Capture the cell that displays the provided text and extract its [X, Y] central coordinate. 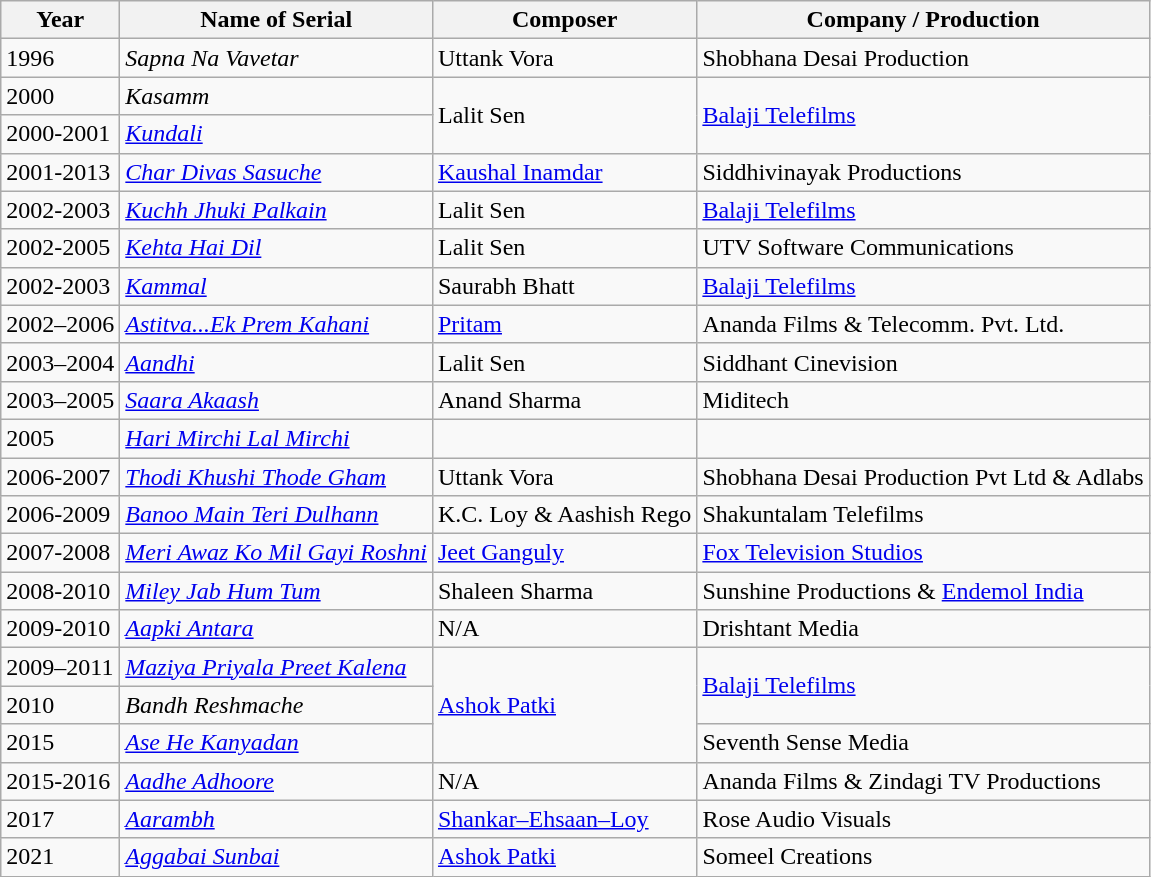
Saara Akaash [276, 400]
Shakuntalam Telefilms [923, 515]
2006-2009 [60, 515]
Shobhana Desai Production Pvt Ltd & Adlabs [923, 477]
2010 [60, 705]
2008-2010 [60, 591]
Company / Production [923, 20]
Pritam [564, 324]
Someel Creations [923, 857]
2002–2006 [60, 324]
2002-2005 [60, 248]
2021 [60, 857]
Sunshine Productions & Endemol India [923, 591]
Banoo Main Teri Dulhann [276, 515]
Kaushal Inamdar [564, 172]
Meri Awaz Ko Mil Gayi Roshni [276, 553]
2017 [60, 819]
Anand Sharma [564, 400]
Ananda Films & Telecomm. Pvt. Ltd. [923, 324]
UTV Software Communications [923, 248]
Aggabai Sunbai [276, 857]
2015-2016 [60, 781]
2006-2007 [60, 477]
Miley Jab Hum Tum [276, 591]
2009–2011 [60, 667]
Aandhi [276, 362]
Char Divas Sasuche [276, 172]
Aarambh [276, 819]
2000 [60, 96]
Miditech [923, 400]
Siddhant Cinevision [923, 362]
Aapki Antara [276, 629]
Drishtant Media [923, 629]
2003–2005 [60, 400]
Ase He Kanyadan [276, 743]
Thodi Khushi Thode Gham [276, 477]
Hari Mirchi Lal Mirchi [276, 438]
2000-2001 [60, 134]
2005 [60, 438]
2015 [60, 743]
Shankar–Ehsaan–Loy [564, 819]
2003–2004 [60, 362]
Astitva...Ek Prem Kahani [276, 324]
Year [60, 20]
Bandh Reshmache [276, 705]
K.C. Loy & Aashish Rego [564, 515]
Sapna Na Vavetar [276, 58]
Jeet Ganguly [564, 553]
Name of Serial [276, 20]
Fox Television Studios [923, 553]
Rose Audio Visuals [923, 819]
Shaleen Sharma [564, 591]
Composer [564, 20]
Kundali [276, 134]
2001-2013 [60, 172]
Ananda Films & Zindagi TV Productions [923, 781]
Saurabh Bhatt [564, 286]
Shobhana Desai Production [923, 58]
Seventh Sense Media [923, 743]
Kehta Hai Dil [276, 248]
Siddhivinayak Productions [923, 172]
Maziya Priyala Preet Kalena [276, 667]
Kuchh Jhuki Palkain [276, 210]
1996 [60, 58]
Kammal [276, 286]
Kasamm [276, 96]
2007-2008 [60, 553]
2009-2010 [60, 629]
Aadhe Adhoore [276, 781]
